Provide the [X, Y] coordinate of the cell's center where the given text is located.  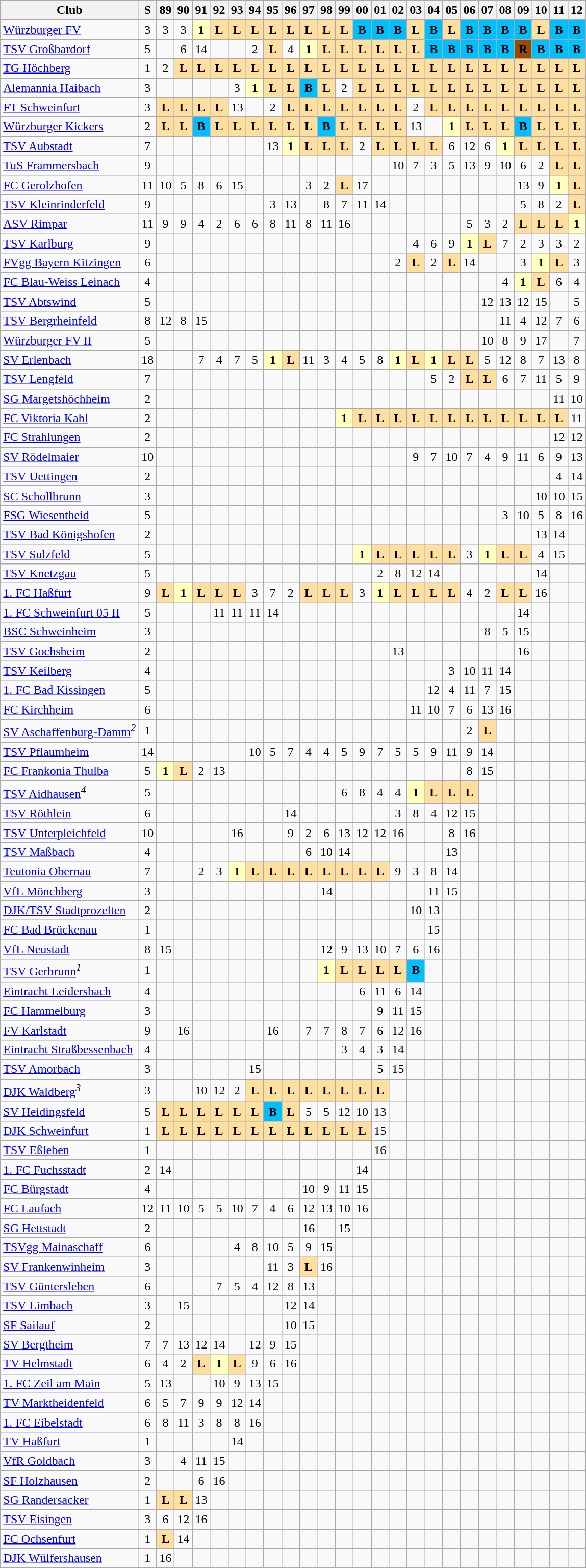
06 [469, 10]
Alemannia Haibach [69, 88]
07 [488, 10]
TV Helmstadt [69, 1364]
1. FC Fuchsstadt [69, 1169]
DJK Wülfershausen [69, 1558]
Würzburger FV [69, 30]
00 [362, 10]
95 [272, 10]
SF Holzhausen [69, 1480]
FC Laufach [69, 1209]
SG Margetshöchheim [69, 399]
91 [201, 10]
DJK/TSV Stadtprozelten [69, 911]
Club [69, 10]
FC Bürgstadt [69, 1189]
94 [255, 10]
1. FC Eibelstadt [69, 1422]
1. FC Bad Kissingen [69, 690]
TSV Gochsheim [69, 651]
99 [344, 10]
SV Heidingsfeld [69, 1111]
VfR Goldbach [69, 1461]
TSV Keilberg [69, 671]
Eintracht Straßbessenbach [69, 1050]
08 [505, 10]
93 [237, 10]
SG Randersacker [69, 1500]
TSV Eßleben [69, 1150]
03 [416, 10]
Würzburger Kickers [69, 127]
FC Blau-Weiss Leinach [69, 282]
TSV Eisingen [69, 1520]
98 [326, 10]
Eintracht Leidersbach [69, 991]
TSV Amorbach [69, 1069]
FC Hammelburg [69, 1011]
VfL Neustadt [69, 949]
FC Ochsenfurt [69, 1539]
FVgg Bayern Kitzingen [69, 263]
TSV Bergrheinfeld [69, 321]
TV Marktheidenfeld [69, 1403]
FC Viktoria Kahl [69, 418]
ASV Rimpar [69, 224]
FC Bad Brückenau [69, 930]
TSV Pflaumheim [69, 752]
Teutonia Obernau [69, 871]
TSV Aubstadt [69, 146]
TSV Unterpleichfeld [69, 832]
SV Rödelmaier [69, 457]
TSV Lengfeld [69, 379]
FSG Wiesentheid [69, 515]
TSVgg Mainaschaff [69, 1247]
TV Haßfurt [69, 1441]
TSV Sulzfeld [69, 554]
1. FC Zeil am Main [69, 1383]
TSV Röthlein [69, 813]
92 [219, 10]
TuS Frammersbach [69, 165]
SV Erlenbach [69, 360]
FC Gerolzhofen [69, 185]
DJK Schweinfurt [69, 1131]
1. FC Schweinfurt 05 II [69, 612]
TSV Abtswind [69, 302]
FT Schweinfurt [69, 107]
TSV Güntersleben [69, 1286]
TSV Knetzgau [69, 574]
VfL Mönchberg [69, 891]
TSV Kleinrinderfeld [69, 204]
04 [434, 10]
97 [308, 10]
BSC Schweinheim [69, 632]
TSV Gerbrunn1 [69, 971]
TSV Uettingen [69, 476]
TSV Großbardorf [69, 49]
TSV Karlburg [69, 243]
01 [380, 10]
TSV Bad Königshofen [69, 534]
FC Frankonia Thulba [69, 771]
TSV Limbach [69, 1306]
90 [184, 10]
Würzburger FV II [69, 340]
89 [165, 10]
SC Schollbrunn [69, 496]
TG Höchberg [69, 68]
DJK Waldberg3 [69, 1090]
SV Aschaffenburg-Damm2 [69, 731]
FC Strahlungen [69, 437]
02 [398, 10]
TSV Aidhausen4 [69, 792]
18 [148, 360]
09 [523, 10]
96 [291, 10]
SV Bergtheim [69, 1344]
SG Hettstadt [69, 1228]
SV Frankenwinheim [69, 1267]
05 [452, 10]
FV Karlstadt [69, 1030]
SF Sailauf [69, 1325]
TSV Maßbach [69, 852]
S [148, 10]
FC Kirchheim [69, 709]
R [523, 49]
1. FC Haßfurt [69, 593]
